Provide the (x, y) coordinate of the cell's center where the given text is located.  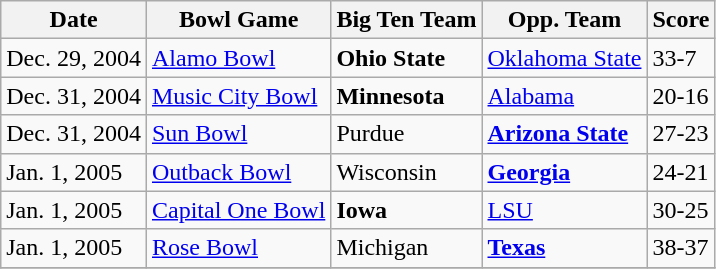
Opp. Team (564, 20)
LSU (564, 210)
30-25 (681, 210)
Michigan (406, 248)
Alamo Bowl (238, 58)
Ohio State (406, 58)
Alabama (564, 96)
Purdue (406, 134)
Sun Bowl (238, 134)
Oklahoma State (564, 58)
Rose Bowl (238, 248)
Georgia (564, 172)
Wisconsin (406, 172)
Date (74, 20)
Dec. 29, 2004 (74, 58)
Outback Bowl (238, 172)
24-21 (681, 172)
20-16 (681, 96)
Minnesota (406, 96)
Bowl Game (238, 20)
Score (681, 20)
Big Ten Team (406, 20)
Arizona State (564, 134)
Music City Bowl (238, 96)
33-7 (681, 58)
Capital One Bowl (238, 210)
Iowa (406, 210)
Texas (564, 248)
27-23 (681, 134)
38-37 (681, 248)
